Output the (X, Y) coordinate of the center of the cell containing the given text.  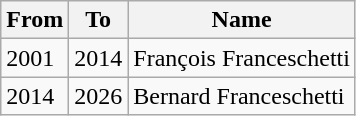
François Franceschetti (242, 58)
Bernard Franceschetti (242, 96)
2001 (35, 58)
From (35, 20)
To (98, 20)
2026 (98, 96)
Name (242, 20)
